From the cell containing the given text, extract its center point as [X, Y] coordinate. 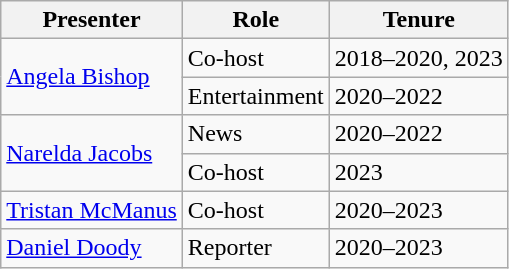
Daniel Doody [92, 248]
News [256, 134]
2018–2020, 2023 [418, 58]
Narelda Jacobs [92, 153]
Angela Bishop [92, 77]
Presenter [92, 20]
Reporter [256, 248]
2023 [418, 172]
Entertainment [256, 96]
Tenure [418, 20]
Role [256, 20]
Tristan McManus [92, 210]
